Search for the cell housing the specified text and yield its [X, Y] center coordinate. 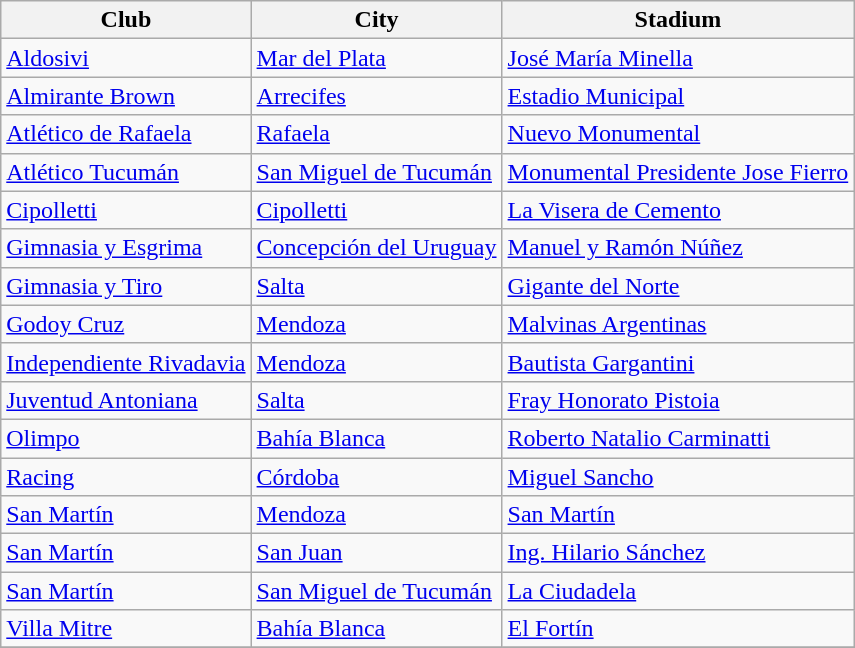
Concepción del Uruguay [376, 248]
La Ciudadela [678, 591]
Roberto Natalio Carminatti [678, 438]
El Fortín [678, 629]
Independiente Rivadavia [126, 362]
Olimpo [126, 438]
Estadio Municipal [678, 96]
La Visera de Cemento [678, 210]
Atlético de Rafaela [126, 134]
Gimnasia y Tiro [126, 286]
Fray Honorato Pistoia [678, 400]
Godoy Cruz [126, 324]
Club [126, 20]
Córdoba [376, 477]
Ing. Hilario Sánchez [678, 553]
Bautista Gargantini [678, 362]
Juventud Antoniana [126, 400]
San Juan [376, 553]
Mar del Plata [376, 58]
Arrecifes [376, 96]
Stadium [678, 20]
Racing [126, 477]
Monumental Presidente Jose Fierro [678, 172]
Malvinas Argentinas [678, 324]
Manuel y Ramón Núñez [678, 248]
José María Minella [678, 58]
Almirante Brown [126, 96]
Rafaela [376, 134]
Atlético Tucumán [126, 172]
Gigante del Norte [678, 286]
Gimnasia y Esgrima [126, 248]
City [376, 20]
Villa Mitre [126, 629]
Miguel Sancho [678, 477]
Nuevo Monumental [678, 134]
Aldosivi [126, 58]
